Return [X, Y] of the center of cell containing provided text 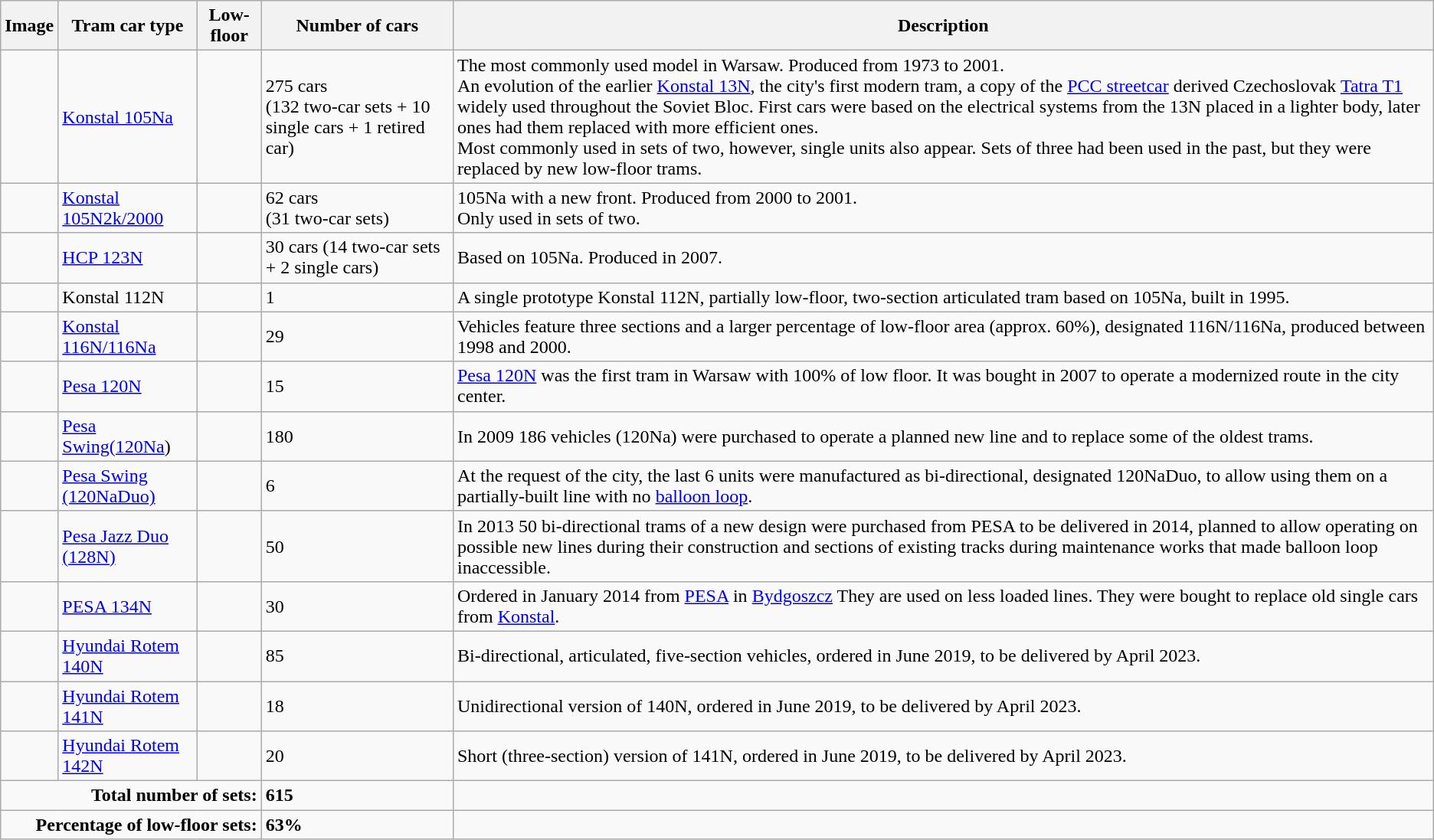
Konstal 116N/116Na [127, 337]
105Na with a new front. Produced from 2000 to 2001.Only used in sets of two. [943, 208]
30 cars (14 two-car sets + 2 single cars) [357, 257]
1 [357, 297]
Percentage of low-floor sets: [131, 825]
Hyundai Rotem 140N [127, 655]
20 [357, 757]
615 [357, 796]
A single prototype Konstal 112N, partially low-floor, two-section articulated tram based on 105Na, built in 1995. [943, 297]
HCP 123N [127, 257]
180 [357, 436]
Tram car type [127, 26]
18 [357, 706]
Pesa Jazz Duo (128N) [127, 546]
62 cars(31 two-car sets) [357, 208]
Bi-directional, articulated, five-section vehicles, ordered in June 2019, to be delivered by April 2023. [943, 655]
Pesa 120N was the first tram in Warsaw with 100% of low floor. It was bought in 2007 to operate a modernized route in the city center. [943, 386]
Pesa 120N [127, 386]
6 [357, 485]
Low-floor [229, 26]
Based on 105Na. Produced in 2007. [943, 257]
Image [29, 26]
Short (three-section) version of 141N, ordered in June 2019, to be delivered by April 2023. [943, 757]
In 2009 186 vehicles (120Na) were purchased to operate a planned new line and to replace some of the oldest trams. [943, 436]
63% [357, 825]
Pesa Swing(120NaDuo) [127, 485]
Description [943, 26]
Vehicles feature three sections and a larger percentage of low-floor area (approx. 60%), designated 116N/116Na, produced between 1998 and 2000. [943, 337]
275 cars(132 two-car sets + 10 single cars + 1 retired car) [357, 116]
Pesa Swing(120Na) [127, 436]
85 [357, 655]
Konstal 105Na [127, 116]
Total number of sets: [131, 796]
Unidirectional version of 140N, ordered in June 2019, to be delivered by April 2023. [943, 706]
30 [357, 606]
Hyundai Rotem 141N [127, 706]
50 [357, 546]
15 [357, 386]
Konstal 105N2k/2000 [127, 208]
Ordered in January 2014 from PESA in Bydgoszcz They are used on less loaded lines. They were bought to replace old single cars from Konstal. [943, 606]
Number of cars [357, 26]
Konstal 112N [127, 297]
29 [357, 337]
PESA 134N [127, 606]
Hyundai Rotem 142N [127, 757]
